Extract the [x, y] coordinate from the center of the cell holding the provided text.  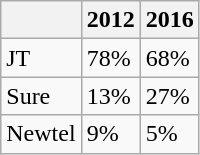
Newtel [41, 134]
13% [110, 96]
78% [110, 58]
5% [170, 134]
9% [110, 134]
2016 [170, 20]
Sure [41, 96]
2012 [110, 20]
JT [41, 58]
68% [170, 58]
27% [170, 96]
